Provide the [x, y] coordinate of the cell's center where the given text is located.  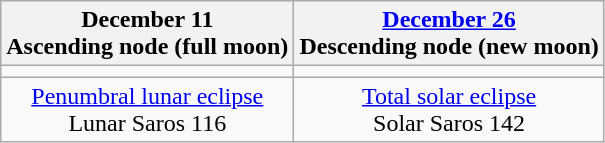
Penumbral lunar eclipseLunar Saros 116 [148, 110]
December 26Descending node (new moon) [449, 34]
December 11Ascending node (full moon) [148, 34]
Total solar eclipseSolar Saros 142 [449, 110]
